Output the [x, y] coordinate of the center of the cell containing the given text.  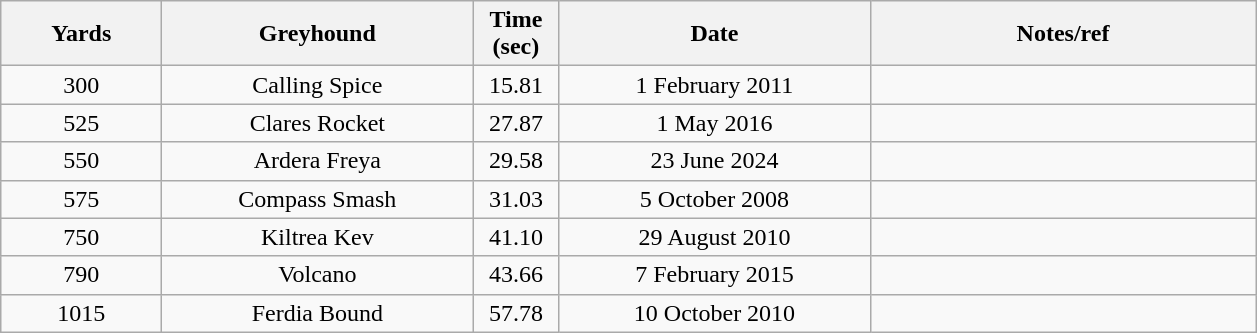
1 May 2016 [714, 123]
57.78 [516, 313]
Time (sec) [516, 34]
525 [82, 123]
Volcano [318, 275]
5 October 2008 [714, 199]
790 [82, 275]
1 February 2011 [714, 85]
41.10 [516, 237]
7 February 2015 [714, 275]
10 October 2010 [714, 313]
1015 [82, 313]
750 [82, 237]
31.03 [516, 199]
Kiltrea Kev [318, 237]
Notes/ref [1063, 34]
Date [714, 34]
43.66 [516, 275]
23 June 2024 [714, 161]
29 August 2010 [714, 237]
29.58 [516, 161]
Clares Rocket [318, 123]
Calling Spice [318, 85]
15.81 [516, 85]
Ardera Freya [318, 161]
550 [82, 161]
Compass Smash [318, 199]
300 [82, 85]
27.87 [516, 123]
Ferdia Bound [318, 313]
Greyhound [318, 34]
Yards [82, 34]
575 [82, 199]
